Identify which cell holds the provided text, then report its [x, y] central coordinate. 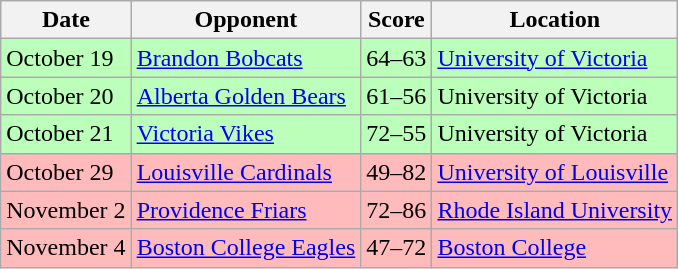
61–56 [396, 96]
Rhode Island University [555, 210]
Brandon Bobcats [246, 58]
Alberta Golden Bears [246, 96]
72–86 [396, 210]
Date [66, 20]
72–55 [396, 134]
October 21 [66, 134]
November 2 [66, 210]
Score [396, 20]
October 19 [66, 58]
49–82 [396, 172]
Opponent [246, 20]
Providence Friars [246, 210]
Location [555, 20]
Victoria Vikes [246, 134]
Louisville Cardinals [246, 172]
October 20 [66, 96]
November 4 [66, 248]
Boston College [555, 248]
University of Louisville [555, 172]
October 29 [66, 172]
47–72 [396, 248]
64–63 [396, 58]
Boston College Eagles [246, 248]
